Capture the cell that displays the provided text and extract its [x, y] central coordinate. 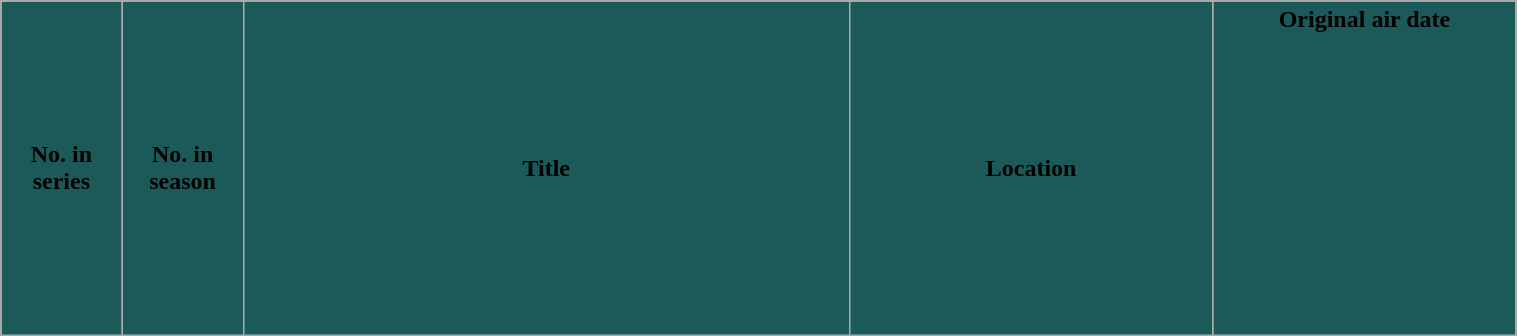
Original air date [1364, 168]
Location [1031, 168]
No. inseason [182, 168]
No. inseries [62, 168]
Title [546, 168]
